Pinpoint the cell where the given text exists, returning its (x, y) midpoint coordinate. 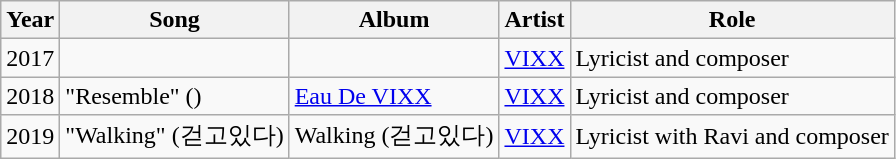
2018 (30, 96)
Artist (534, 20)
Eau De VIXX (394, 96)
2019 (30, 136)
Lyricist with Ravi and composer (732, 136)
"Resemble" () (174, 96)
Year (30, 20)
Walking (걷고있다) (394, 136)
2017 (30, 58)
"Walking" (걷고있다) (174, 136)
Song (174, 20)
Album (394, 20)
Role (732, 20)
